Extract the (X, Y) coordinate from the center of the cell holding the provided text.  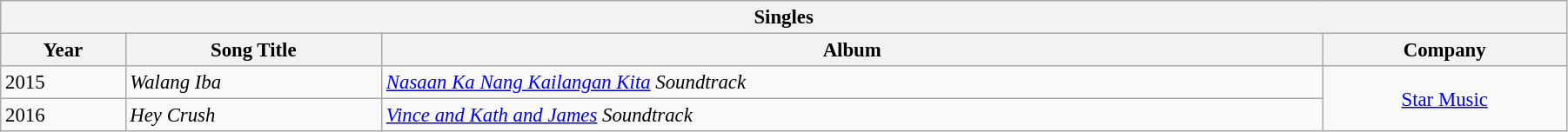
Nasaan Ka Nang Kailangan Kita Soundtrack (853, 82)
Singles (784, 17)
Star Music (1444, 99)
Company (1444, 50)
Hey Crush (254, 115)
2015 (63, 82)
Vince and Kath and James Soundtrack (853, 115)
Walang Iba (254, 82)
2016 (63, 115)
Year (63, 50)
Song Title (254, 50)
Album (853, 50)
